Locate the cell with the specified text and output its (X, Y) center coordinate. 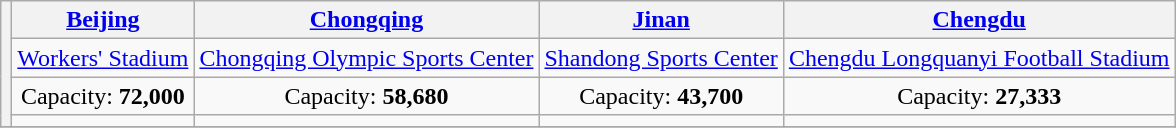
Chengdu Longquanyi Football Stadium (979, 58)
Shandong Sports Center (661, 58)
Chongqing (366, 20)
Beijing (103, 20)
Chongqing Olympic Sports Center (366, 58)
Jinan (661, 20)
Chengdu (979, 20)
Capacity: 58,680 (366, 96)
Capacity: 27,333 (979, 96)
Workers' Stadium (103, 58)
Capacity: 72,000 (103, 96)
Capacity: 43,700 (661, 96)
